Provide the (X, Y) coordinate of the cell's center where the given text is located.  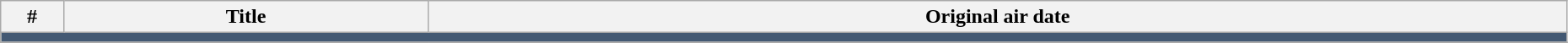
Original air date (997, 17)
# (32, 17)
Title (246, 17)
